Search for the cell housing the specified text and yield its (x, y) center coordinate. 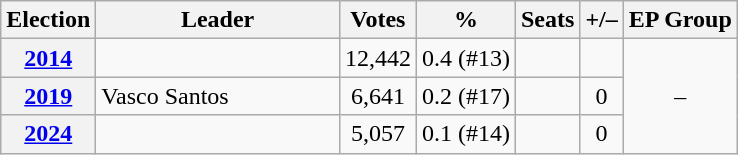
2019 (48, 96)
5,057 (378, 134)
2014 (48, 58)
+/– (602, 20)
Seats (547, 20)
Leader (218, 20)
0.2 (#17) (466, 96)
6,641 (378, 96)
2024 (48, 134)
% (466, 20)
Election (48, 20)
EP Group (680, 20)
Votes (378, 20)
0.4 (#13) (466, 58)
12,442 (378, 58)
0.1 (#14) (466, 134)
– (680, 96)
Vasco Santos (218, 96)
